Determine the [x, y] coordinate at the center of the cell enclosing the given text.  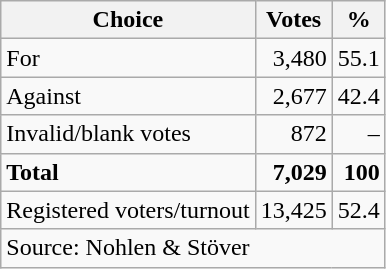
Source: Nohlen & Stöver [193, 248]
– [358, 134]
Registered voters/turnout [128, 210]
872 [294, 134]
2,677 [294, 96]
Invalid/blank votes [128, 134]
55.1 [358, 58]
Total [128, 172]
Against [128, 96]
3,480 [294, 58]
13,425 [294, 210]
42.4 [358, 96]
% [358, 20]
Votes [294, 20]
100 [358, 172]
For [128, 58]
7,029 [294, 172]
52.4 [358, 210]
Choice [128, 20]
